Output the (x, y) coordinate of the center of the cell containing the given text.  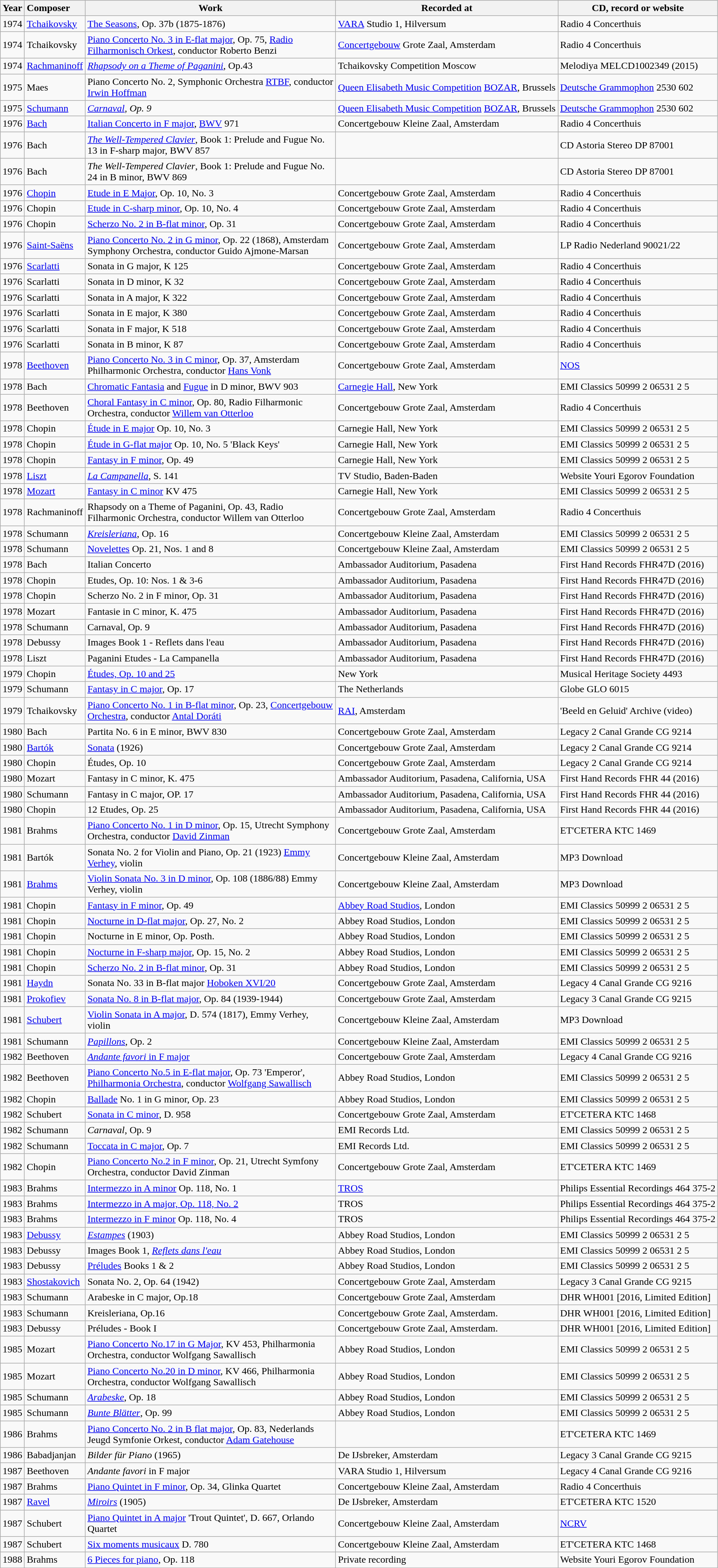
La Campanella, S. 141 (211, 475)
Piano Concerto No.5 in E-flat major, Op. 73 'Emperor', Philharmonia Orchestra, conductor Wolfgang Sawallisch (211, 1078)
RAI, Amsterdam (447, 711)
Sonata No. 2 for Violin and Piano, Op. 21 (1923) Emmy Verhey, violin (211, 857)
ET'CETERA KTC 1520 (638, 1502)
Piano Quintet in F minor, Op. 34, Glinka Quartet (211, 1486)
Fantasie in C minor, K. 475 (211, 611)
1988 (12, 1560)
Sonata in B minor, K 87 (211, 344)
Sonata in F major, K 518 (211, 329)
Rhapsody on a Theme of Paganini, Op.43 (211, 66)
Tchaikovsky Competition Moscow (447, 66)
NCRV (638, 1523)
Nocturne in E minor, Op. Posth. (211, 936)
Étude in G-flat major Op. 10, No. 5 'Black Keys' (211, 444)
Arabeske in C major, Op.18 (211, 1297)
Choral Fantasy in C minor, Op. 80, Radio Filharmonic Orchestra, conductor Willem van Otterloo (211, 407)
CD, record or website (638, 8)
Piano Concerto No.2 in F minor, Op. 21, Utrecht Symfony Orchestra, conductor David Zinman (211, 1167)
Nocturne in D-flat major, Op. 27, No. 2 (211, 921)
Shostakovich (55, 1282)
Miroirs (1905) (211, 1502)
Musical Heritage Society 4493 (638, 674)
Intermezzo in A major, Op. 118, No. 2 (211, 1204)
Sonata No. 2, Op. 64 (1942) (211, 1282)
Sonata (1926) (211, 747)
Images Book 1 - Reflets dans l'eau (211, 643)
Fantasy in C major, OP. 17 (211, 794)
Italian Concerto in F major, BWV 971 (211, 124)
New York (447, 674)
Maes (55, 87)
Images Book 1, Reflets dans l'eau (211, 1250)
Etude in E Major, Op. 10, No. 3 (211, 193)
Chromatic Fantasia and Fugue in D minor, BWV 903 (211, 386)
Piano Concerto No. 3 in C minor, Op. 37, Amsterdam Philharmonic Orchestra, conductor Hans Vonk (211, 366)
Kreisleriana, Op. 16 (211, 533)
Violin Sonata No. 3 in D minor, Op. 108 (1886/88) Emmy Verhey, violin (211, 884)
Melodiya MELCD1002349 (2015) (638, 66)
Nocturne in F-sharp major, Op. 15, No. 2 (211, 952)
Papillons, Op. 2 (211, 1041)
6 Pieces for piano, Op. 118 (211, 1560)
The Well-Tempered Clavier, Book 1: Prelude and Fugue No. 24 in B minor, BWV 869 (211, 171)
Kreisleriana, Op.16 (211, 1313)
Piano Concerto No. 3 in E-flat major, Op. 75, Radio Filharmonisch Orkest, conductor Roberto Benzi (211, 45)
Piano Concerto No. 2 in B flat major, Op. 83, Nederlands Jeugd Symfonie Orkest, conductor Adam Gatehouse (211, 1434)
Sonata in G major, K 125 (211, 266)
Composer (55, 8)
Globe GLO 6015 (638, 689)
Arabeske, Op. 18 (211, 1398)
Études, Op. 10 and 25 (211, 674)
Bilder für Piano (1965) (211, 1455)
The Netherlands (447, 689)
Bunte Blätter, Op. 99 (211, 1413)
Sonata in A major, K 322 (211, 298)
Intermezzo in F minor Op. 118, No. 4 (211, 1219)
Sonata in C minor, D. 958 (211, 1115)
NOS (638, 366)
Préludes Books 1 & 2 (211, 1266)
Paganini Etudes - La Campanella (211, 658)
Novelettes Op. 21, Nos. 1 and 8 (211, 549)
Piano Concerto No. 2, Symphonic Orchestra RTBF, conductor Irwin Hoffman (211, 87)
Piano Concerto No. 1 in D minor, Op. 15, Utrecht Symphony Orchestra, conductor David Zinman (211, 831)
Estampes (1903) (211, 1235)
Saint-Saëns (55, 245)
Etude in C-sharp minor, Op. 10, No. 4 (211, 208)
Work (211, 8)
12 Etudes, Op. 25 (211, 810)
Scherzo No. 2 in F minor, Op. 31 (211, 596)
Piano Concerto No.20 in D minor, KV 466, Philharmonia Orchestra, conductor Wolfgang Sawallisch (211, 1376)
Ballade No. 1 in G minor, Op. 23 (211, 1099)
Études, Op. 10 (211, 763)
Violin Sonata in A major, D. 574 (1817), Emmy Verhey, violin (211, 1020)
Étude in E major Op. 10, No. 3 (211, 429)
Préludes - Book I (211, 1328)
'Beeld en Geluid' Archive (video) (638, 711)
Babadjanjan (55, 1455)
Year (12, 8)
Partita No. 6 in E minor, BWV 830 (211, 732)
The Seasons, Op. 37b (1875-1876) (211, 24)
Ravel (55, 1502)
Toccata in C major, Op. 7 (211, 1146)
Sonata in E major, K 380 (211, 313)
Rhapsody on a Theme of Paganini, Op. 43, Radio Filharmonic Orchestra, conductor Willem van Otterloo (211, 512)
Italian Concerto (211, 565)
TV Studio, Baden-Baden (447, 475)
Sonata in D minor, K 32 (211, 282)
Piano Concerto No. 1 in B-flat minor, Op. 23, Concertgebouw Orchestra, conductor Antal Doráti (211, 711)
Etudes, Op. 10: Nos. 1 & 3-6 (211, 580)
Intermezzo in A minor Op. 118, No. 1 (211, 1188)
Piano Concerto No.17 in G Major, KV 453, Philharmonia Orchestra, conductor Wolfgang Sawallisch (211, 1349)
The Well-Tempered Clavier, Book 1: Prelude and Fugue No. 13 in F-sharp major, BWV 857 (211, 145)
Sonata No. 33 in B-flat major Hoboken XVI/20 (211, 983)
Sonata No. 8 in B-flat major, Op. 84 (1939-1944) (211, 999)
Private recording (447, 1560)
Six moments musicaux D. 780 (211, 1544)
LP Radio Nederland 90021/22 (638, 245)
Recorded at (447, 8)
Fantasy in C minor KV 475 (211, 491)
Prokofiev (55, 999)
Piano Quintet in A major 'Trout Quintet', D. 667, Orlando Quartet (211, 1523)
Haydn (55, 983)
Fantasy in C major, Op. 17 (211, 689)
Piano Concerto No. 2 in G minor, Op. 22 (1868), Amsterdam Symphony Orchestra, conductor Guido Ajmone-Marsan (211, 245)
Fantasy in C minor, K. 475 (211, 778)
